Locate the cell with the specified text and output its [x, y] center coordinate. 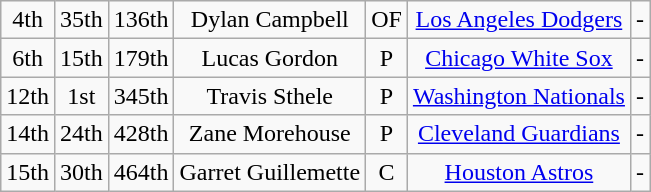
464th [141, 172]
12th [28, 96]
OF [387, 20]
6th [28, 58]
4th [28, 20]
Garret Guillemette [270, 172]
Lucas Gordon [270, 58]
30th [81, 172]
Zane Morehouse [270, 134]
Cleveland Guardians [518, 134]
C [387, 172]
Washington Nationals [518, 96]
Houston Astros [518, 172]
136th [141, 20]
1st [81, 96]
179th [141, 58]
Los Angeles Dodgers [518, 20]
428th [141, 134]
Travis Sthele [270, 96]
24th [81, 134]
14th [28, 134]
35th [81, 20]
345th [141, 96]
Chicago White Sox [518, 58]
Dylan Campbell [270, 20]
